For the text-containing cell, return its midpoint in [X, Y] coordinate format. 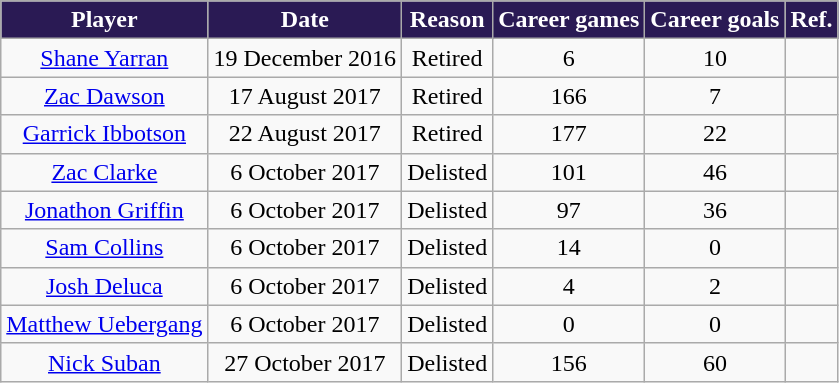
17 August 2017 [305, 96]
177 [569, 134]
101 [569, 172]
6 [569, 58]
Player [104, 20]
22 [715, 134]
19 December 2016 [305, 58]
Matthew Uebergang [104, 324]
Reason [448, 20]
22 August 2017 [305, 134]
Sam Collins [104, 248]
Nick Suban [104, 362]
Shane Yarran [104, 58]
Josh Deluca [104, 286]
36 [715, 210]
97 [569, 210]
Garrick Ibbotson [104, 134]
Date [305, 20]
Jonathon Griffin [104, 210]
Zac Dawson [104, 96]
7 [715, 96]
Career games [569, 20]
4 [569, 286]
46 [715, 172]
Career goals [715, 20]
166 [569, 96]
156 [569, 362]
60 [715, 362]
2 [715, 286]
27 October 2017 [305, 362]
Zac Clarke [104, 172]
10 [715, 58]
14 [569, 248]
Ref. [812, 20]
